Return (x, y) of the center of cell containing provided text 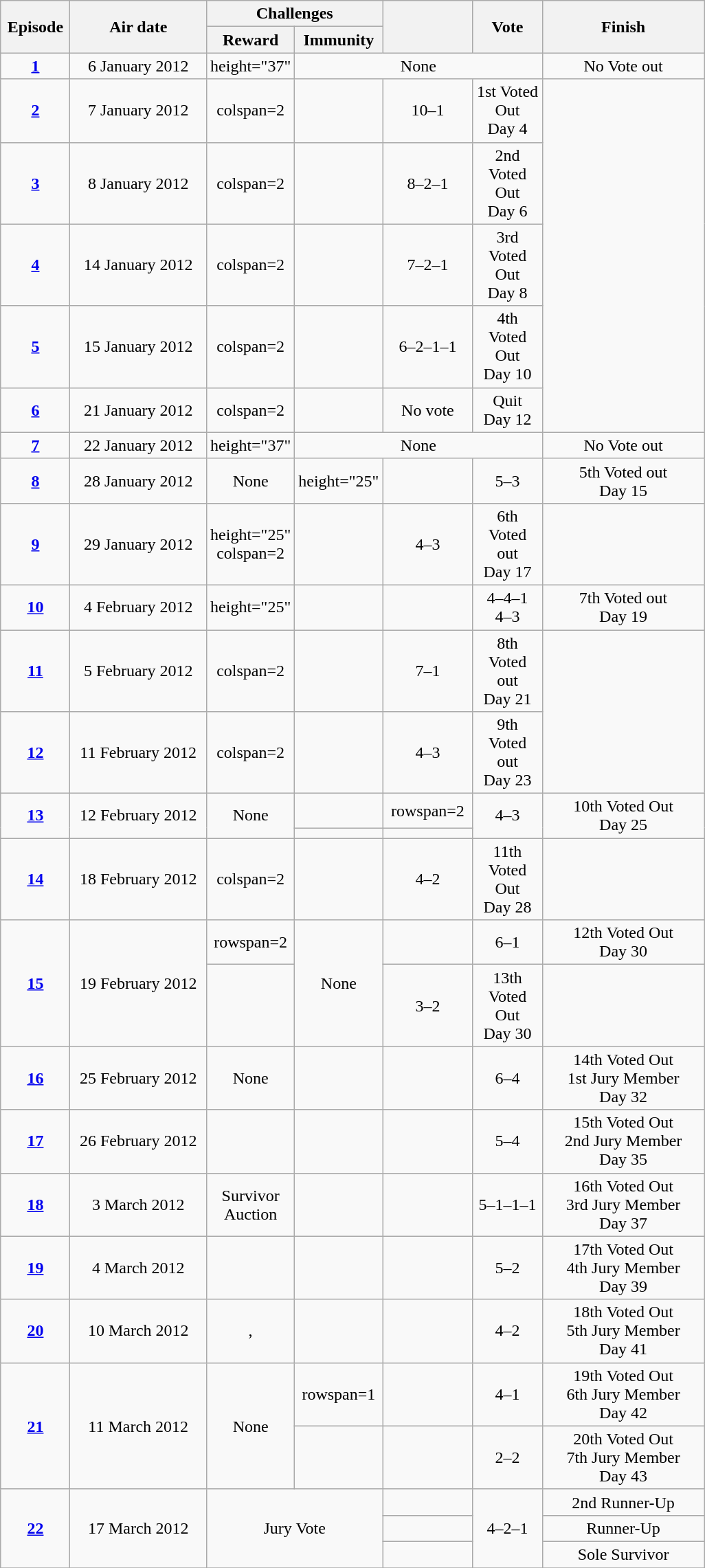
12th Voted OutDay 30 (623, 943)
12 (36, 753)
4 February 2012 (139, 607)
17th Voted Out4th Jury Member Day 39 (623, 1268)
10 March 2012 (139, 1331)
18th Voted Out5th Jury Member Day 41 (623, 1331)
Reward (251, 40)
21 January 2012 (139, 410)
6 (36, 410)
10th Voted OutDay 25 (623, 816)
22 January 2012 (139, 445)
12 February 2012 (139, 816)
5–3 (507, 481)
4 (36, 265)
19th Voted Out6th Jury Member Day 42 (623, 1394)
25 February 2012 (139, 1078)
6–4 (507, 1078)
7th Voted out Day 19 (623, 607)
11th Voted OutDay 28 (507, 880)
19 February 2012 (139, 983)
, (251, 1331)
5 (36, 346)
14th Voted Out1st Jury Member Day 32 (623, 1078)
16 (36, 1078)
11 February 2012 (139, 753)
13 (36, 816)
4th Voted OutDay 10 (507, 346)
Immunity (339, 40)
Episode (36, 27)
18 (36, 1205)
9th Voted out Day 23 (507, 753)
7–1 (427, 671)
4–2–1 (507, 1528)
1st Voted OutDay 4 (507, 111)
5–4 (507, 1141)
8–2–1 (427, 183)
2–2 (507, 1457)
3 March 2012 (139, 1205)
3 (36, 183)
11 (36, 671)
11 March 2012 (139, 1426)
QuitDay 12 (507, 410)
10 (36, 607)
6–2–1–1 (427, 346)
5–1–1–1 (507, 1205)
5th Voted out Day 15 (623, 481)
19 (36, 1268)
Challenges (295, 14)
20th Voted Out7th Jury Member Day 43 (623, 1457)
10–1 (427, 111)
15 (36, 983)
6–1 (507, 943)
26 February 2012 (139, 1141)
Air date (139, 27)
Runner-Up (623, 1528)
2 (36, 111)
5 February 2012 (139, 671)
20 (36, 1331)
3rd Voted OutDay 8 (507, 265)
2nd Runner-Up (623, 1502)
13th Voted OutDay 30 (507, 1006)
29 January 2012 (139, 544)
6th Voted out Day 17 (507, 544)
Jury Vote (295, 1528)
17 March 2012 (139, 1528)
7 January 2012 (139, 111)
Vote (507, 27)
8 (36, 481)
16th Voted Out3rd Jury Member Day 37 (623, 1205)
17 (36, 1141)
height="25" colspan=2 (251, 544)
8th Voted out Day 21 (507, 671)
4–4–14–3 (507, 607)
9 (36, 544)
Sole Survivor (623, 1554)
4 March 2012 (139, 1268)
3–2 (427, 1006)
2nd Voted OutDay 6 (507, 183)
14 (36, 880)
6 January 2012 (139, 66)
18 February 2012 (139, 880)
7–2–1 (427, 265)
No vote (427, 410)
14 January 2012 (139, 265)
1 (36, 66)
Finish (623, 27)
15 January 2012 (139, 346)
28 January 2012 (139, 481)
8 January 2012 (139, 183)
Survivor Auction (251, 1205)
4–1 (507, 1394)
5–2 (507, 1268)
15th Voted Out2nd Jury Member Day 35 (623, 1141)
rowspan=1 (339, 1394)
21 (36, 1426)
7 (36, 445)
22 (36, 1528)
